Scan for the cell matching the given text and deliver its [x, y] coordinate at center. 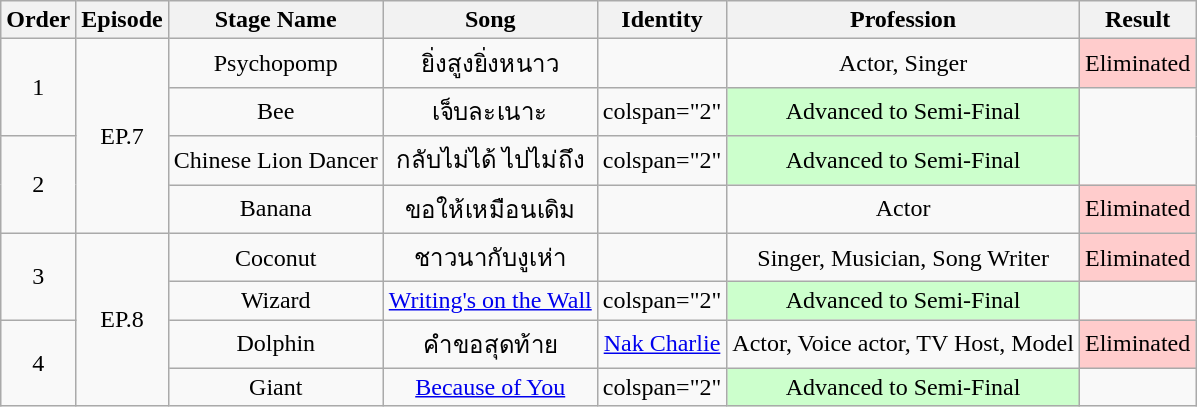
Song [490, 20]
Dolphin [276, 344]
ยิ่งสูงยิ่งหนาว [490, 64]
Nak Charlie [662, 344]
EP.8 [122, 320]
Order [38, 20]
Singer, Musician, Song Writer [904, 258]
Actor, Singer [904, 64]
Because of You [490, 387]
EP.7 [122, 136]
Actor [904, 208]
ขอให้เหมือนเดิม [490, 208]
4 [38, 364]
Writing's on the Wall [490, 301]
Episode [122, 20]
Wizard [276, 301]
คำขอสุดท้าย [490, 344]
2 [38, 184]
Actor, Voice actor, TV Host, Model [904, 344]
Giant [276, 387]
Coconut [276, 258]
Result [1137, 20]
1 [38, 88]
Banana [276, 208]
Bee [276, 112]
กลับไม่ได้ ไปไม่ถึง [490, 160]
3 [38, 276]
Identity [662, 20]
Psychopomp [276, 64]
เจ็บละเนาะ [490, 112]
Profession [904, 20]
ชาวนากับงูเห่า [490, 258]
Stage Name [276, 20]
Chinese Lion Dancer [276, 160]
